From the cell containing the given text, extract its center point as (X, Y) coordinate. 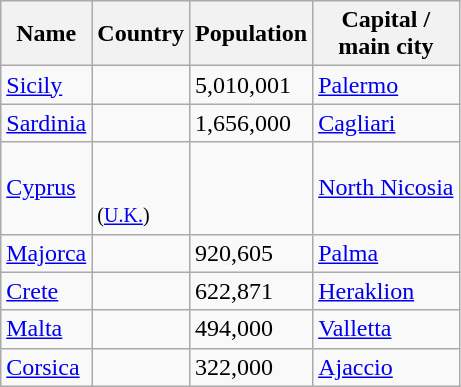
Ajaccio (386, 367)
920,605 (252, 253)
Palermo (386, 85)
1,656,000 (252, 123)
494,000 (252, 329)
North Nicosia (386, 188)
Name (46, 34)
Cyprus (46, 188)
Crete (46, 291)
Sicily (46, 85)
622,871 (252, 291)
Country (141, 34)
Valletta (386, 329)
Palma (386, 253)
322,000 (252, 367)
Population (252, 34)
Sardinia (46, 123)
Majorca (46, 253)
Heraklion (386, 291)
Corsica (46, 367)
5,010,001 (252, 85)
Capital /main city (386, 34)
(U.K.) (141, 188)
Cagliari (386, 123)
Malta (46, 329)
